Pinpoint the cell where the given text exists, returning its [X, Y] midpoint coordinate. 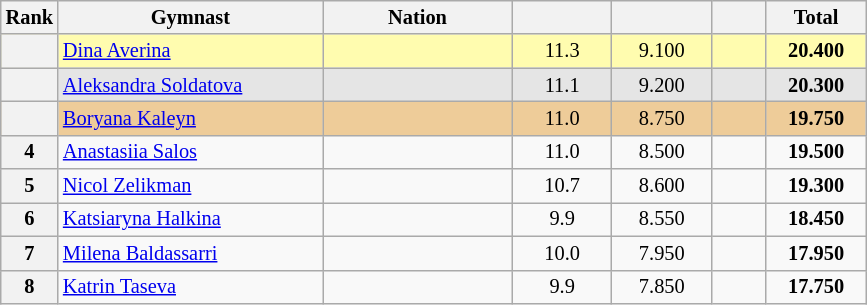
17.950 [816, 253]
18.450 [816, 219]
19.750 [816, 118]
8.600 [662, 186]
10.7 [562, 186]
Katrin Taseva [190, 287]
5 [30, 186]
Dina Averina [190, 51]
7.850 [662, 287]
Katsiaryna Halkina [190, 219]
Gymnast [190, 17]
17.750 [816, 287]
19.500 [816, 152]
8.500 [662, 152]
Rank [30, 17]
4 [30, 152]
Aleksandra Soldatova [190, 85]
Total [816, 17]
8 [30, 287]
19.300 [816, 186]
20.400 [816, 51]
8.750 [662, 118]
10.0 [562, 253]
Milena Baldassarri [190, 253]
7 [30, 253]
9.200 [662, 85]
7.950 [662, 253]
Anastasiia Salos [190, 152]
9.100 [662, 51]
Nation [418, 17]
11.1 [562, 85]
Boryana Kaleyn [190, 118]
6 [30, 219]
8.550 [662, 219]
20.300 [816, 85]
11.3 [562, 51]
Nicol Zelikman [190, 186]
